For the text-containing cell, return its midpoint in (X, Y) coordinate format. 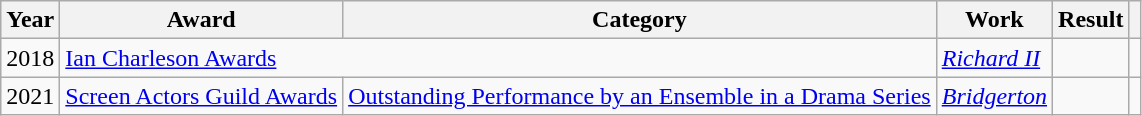
Ian Charleson Awards (498, 58)
Work (994, 20)
Bridgerton (994, 96)
Outstanding Performance by an Ensemble in a Drama Series (640, 96)
Category (640, 20)
Screen Actors Guild Awards (202, 96)
Year (30, 20)
2021 (30, 96)
Richard II (994, 58)
Award (202, 20)
2018 (30, 58)
Result (1091, 20)
